Pinpoint the cell where the given text exists, returning its (X, Y) midpoint coordinate. 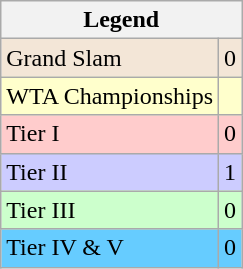
Legend (122, 20)
Grand Slam (110, 58)
Tier III (110, 210)
Tier IV & V (110, 248)
WTA Championships (110, 96)
1 (230, 172)
Tier II (110, 172)
Tier I (110, 134)
